Pinpoint the cell where the given text exists, returning its [x, y] midpoint coordinate. 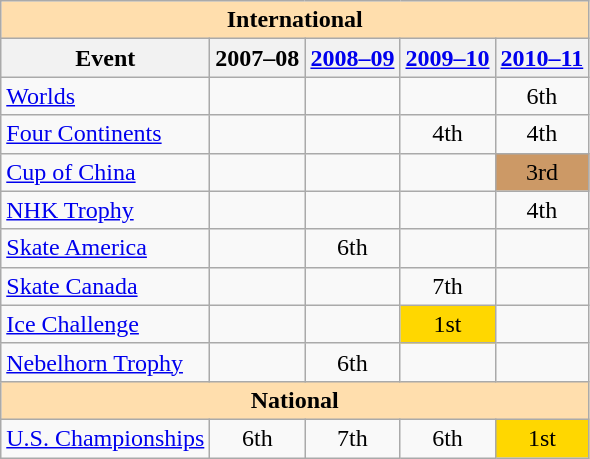
International [295, 20]
2010–11 [542, 58]
NHK Trophy [106, 210]
2007–08 [258, 58]
National [295, 400]
Worlds [106, 96]
2009–10 [448, 58]
Event [106, 58]
3rd [542, 172]
Cup of China [106, 172]
Skate Canada [106, 286]
U.S. Championships [106, 438]
Nebelhorn Trophy [106, 362]
2008–09 [352, 58]
Skate America [106, 248]
Four Continents [106, 134]
Ice Challenge [106, 324]
